Return the (x, y) coordinate for the center point of the cell that contains the specified text.  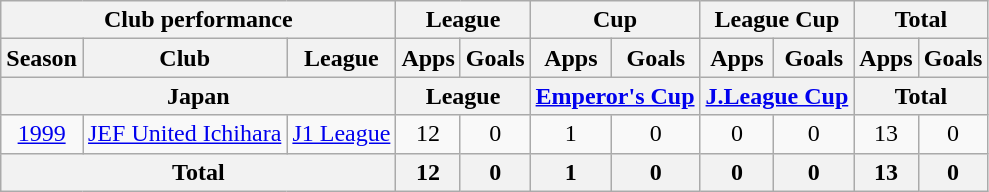
1999 (42, 134)
Club performance (198, 20)
Season (42, 58)
Emperor's Cup (615, 96)
J1 League (342, 134)
JEF United Ichihara (184, 134)
League Cup (777, 20)
Japan (198, 96)
Cup (615, 20)
Club (184, 58)
J.League Cup (777, 96)
